Scan for the cell matching the given text and deliver its [X, Y] coordinate at center. 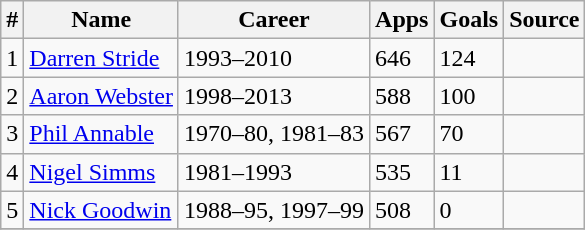
1970–80, 1981–83 [274, 134]
2 [12, 96]
567 [402, 134]
Nick Goodwin [102, 210]
0 [469, 210]
Name [102, 20]
100 [469, 96]
508 [402, 210]
1998–2013 [274, 96]
11 [469, 172]
588 [402, 96]
Apps [402, 20]
3 [12, 134]
Career [274, 20]
# [12, 20]
70 [469, 134]
Aaron Webster [102, 96]
535 [402, 172]
5 [12, 210]
1981–1993 [274, 172]
1988–95, 1997–99 [274, 210]
Nigel Simms [102, 172]
1 [12, 58]
1993–2010 [274, 58]
Source [544, 20]
Phil Annable [102, 134]
124 [469, 58]
4 [12, 172]
Darren Stride [102, 58]
Goals [469, 20]
646 [402, 58]
